Return the [x, y] coordinate for the center point of the cell that contains the specified text.  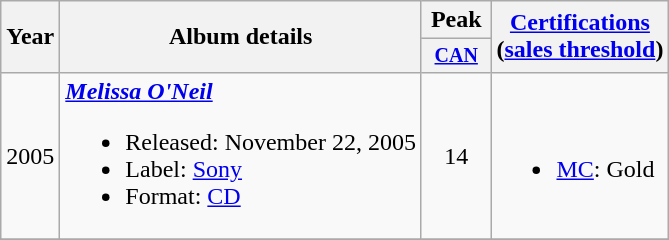
2005 [30, 156]
14 [456, 156]
Year [30, 37]
Melissa O'NeilReleased: November 22, 2005Label: SonyFormat: CD [241, 156]
MC: Gold [580, 156]
Peak [456, 20]
Certifications(sales threshold) [580, 37]
CAN [456, 56]
Album details [241, 37]
